From the cell containing the given text, extract its center point as (X, Y) coordinate. 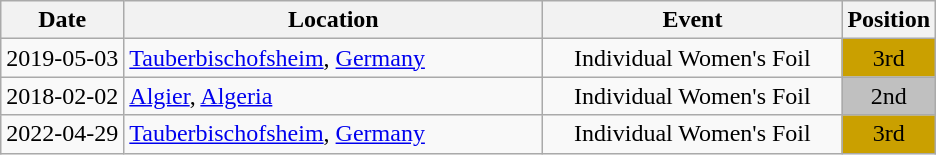
Location (334, 20)
2019-05-03 (62, 58)
2nd (889, 96)
2022-04-29 (62, 134)
Algier, Algeria (334, 96)
Event (692, 20)
Position (889, 20)
Date (62, 20)
2018-02-02 (62, 96)
